From the cell containing the given text, extract its center point as (x, y) coordinate. 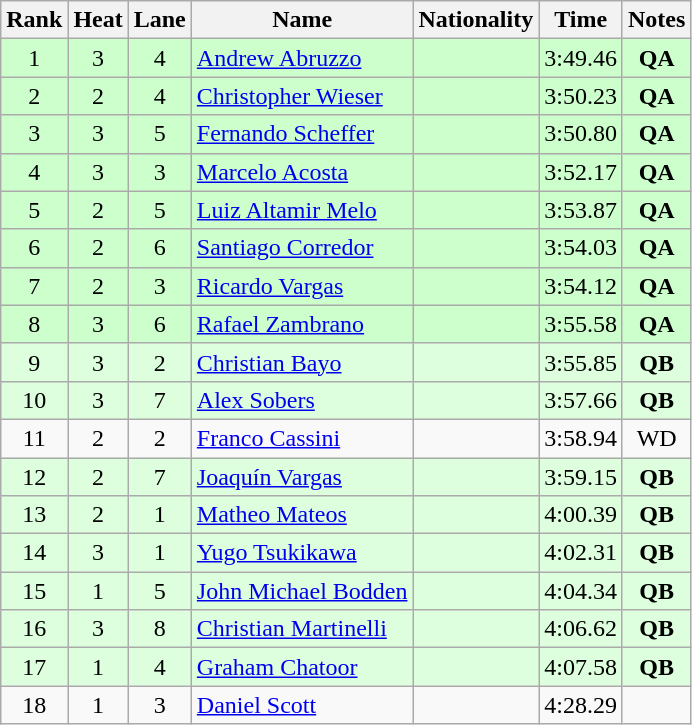
14 (34, 553)
4:07.58 (581, 667)
9 (34, 362)
4:06.62 (581, 629)
11 (34, 438)
3:59.15 (581, 477)
Santiago Corredor (302, 248)
3:49.46 (581, 58)
Ricardo Vargas (302, 286)
Name (302, 20)
3:53.87 (581, 210)
Lane (160, 20)
4:04.34 (581, 591)
12 (34, 477)
Marcelo Acosta (302, 172)
3:57.66 (581, 400)
WD (656, 438)
Fernando Scheffer (302, 134)
Time (581, 20)
15 (34, 591)
4:00.39 (581, 515)
3:55.58 (581, 324)
Daniel Scott (302, 705)
3:54.12 (581, 286)
Alex Sobers (302, 400)
John Michael Bodden (302, 591)
Yugo Tsukikawa (302, 553)
Luiz Altamir Melo (302, 210)
10 (34, 400)
Franco Cassini (302, 438)
Graham Chatoor (302, 667)
Rafael Zambrano (302, 324)
4:28.29 (581, 705)
3:52.17 (581, 172)
Notes (656, 20)
Nationality (476, 20)
Christian Martinelli (302, 629)
Rank (34, 20)
Andrew Abruzzo (302, 58)
Matheo Mateos (302, 515)
3:55.85 (581, 362)
Christian Bayo (302, 362)
4:02.31 (581, 553)
3:50.80 (581, 134)
3:54.03 (581, 248)
13 (34, 515)
Joaquín Vargas (302, 477)
Christopher Wieser (302, 96)
16 (34, 629)
18 (34, 705)
3:50.23 (581, 96)
Heat (98, 20)
3:58.94 (581, 438)
17 (34, 667)
